Find where the given text appears and provide that cell's center as [x, y] coordinate. 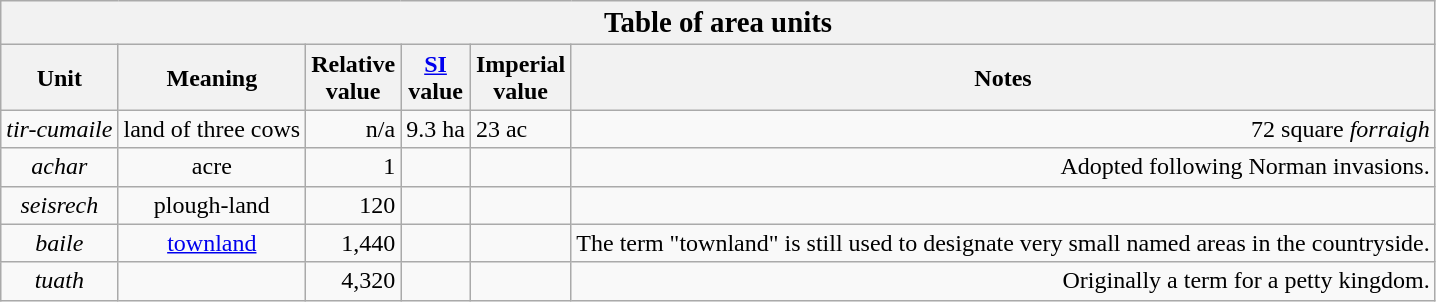
seisrech [60, 205]
land of three cows [212, 129]
1,440 [354, 243]
9.3 ha [436, 129]
acre [212, 167]
Relativevalue [354, 78]
120 [354, 205]
The term "townland" is still used to designate very small named areas in the countryside. [1003, 243]
Imperialvalue [520, 78]
4,320 [354, 281]
townland [212, 243]
Table of area units [718, 23]
Unit [60, 78]
23 ac [520, 129]
baile [60, 243]
Adopted following Norman invasions. [1003, 167]
tuath [60, 281]
n/a [354, 129]
tir-cumaile [60, 129]
plough-land [212, 205]
SIvalue [436, 78]
Notes [1003, 78]
Originally a term for a petty kingdom. [1003, 281]
Meaning [212, 78]
1 [354, 167]
achar [60, 167]
72 square forraigh [1003, 129]
